Pinpoint the cell where the given text exists, returning its [x, y] midpoint coordinate. 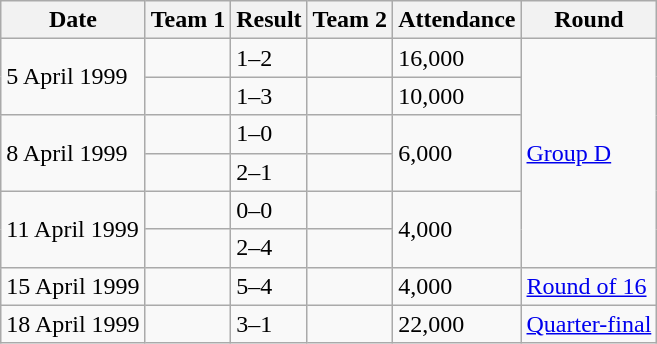
1–2 [269, 58]
Date [73, 20]
5–4 [269, 286]
Round [589, 20]
1–0 [269, 134]
Result [269, 20]
18 April 1999 [73, 324]
22,000 [457, 324]
6,000 [457, 153]
2–1 [269, 172]
1–3 [269, 96]
3–1 [269, 324]
5 April 1999 [73, 77]
15 April 1999 [73, 286]
Quarter-final [589, 324]
Round of 16 [589, 286]
Team 2 [350, 20]
8 April 1999 [73, 153]
16,000 [457, 58]
2–4 [269, 248]
Group D [589, 153]
Team 1 [188, 20]
0–0 [269, 210]
10,000 [457, 96]
Attendance [457, 20]
11 April 1999 [73, 229]
